Output the [x, y] coordinate of the center of the cell containing the given text.  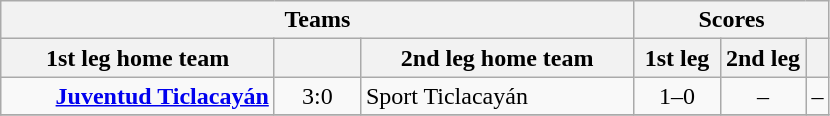
Teams [318, 20]
1–0 [677, 96]
Sport Ticlacayán [497, 96]
1st leg [677, 58]
3:0 [317, 96]
1st leg home team [138, 58]
Juventud Ticlacayán [138, 96]
2nd leg [763, 58]
2nd leg home team [497, 58]
Scores [732, 20]
